Output the [x, y] coordinate of the center of the cell containing the given text.  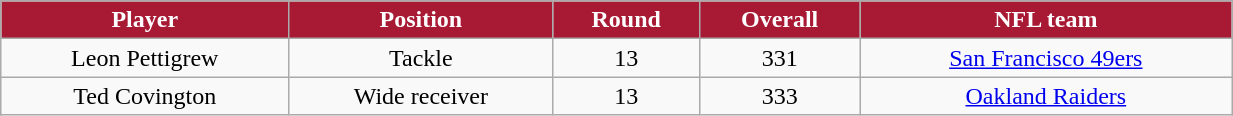
Player [145, 20]
Tackle [421, 58]
331 [780, 58]
Round [626, 20]
Wide receiver [421, 96]
San Francisco 49ers [1046, 58]
333 [780, 96]
Oakland Raiders [1046, 96]
Leon Pettigrew [145, 58]
NFL team [1046, 20]
Overall [780, 20]
Position [421, 20]
Ted Covington [145, 96]
